Locate the cell with the specified text and output its (x, y) center coordinate. 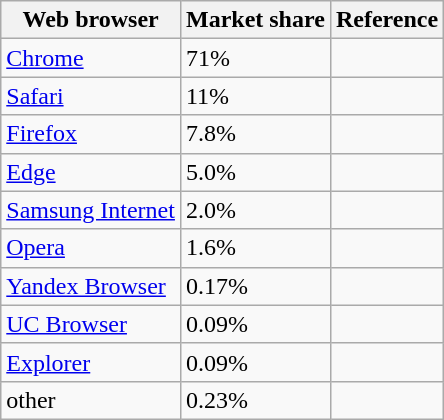
Firefox (91, 134)
other (91, 400)
1.6% (255, 248)
Yandex Browser (91, 286)
Edge (91, 172)
Chrome (91, 58)
Safari (91, 96)
UC Browser (91, 324)
0.23% (255, 400)
7.8% (255, 134)
Reference (386, 20)
71% (255, 58)
2.0% (255, 210)
Explorer (91, 362)
Market share (255, 20)
5.0% (255, 172)
11% (255, 96)
Samsung Internet (91, 210)
Opera (91, 248)
Web browser (91, 20)
0.17% (255, 286)
